From the cell containing the given text, extract its center point as [x, y] coordinate. 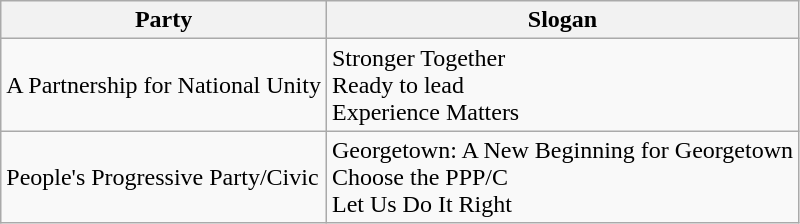
A Partnership for National Unity [164, 85]
Party [164, 20]
People's Progressive Party/Civic [164, 177]
Georgetown: A New Beginning for GeorgetownChoose the PPP/C Let Us Do It Right [562, 177]
Slogan [562, 20]
Stronger Together Ready to lead Experience Matters [562, 85]
